Find where the given text appears and provide that cell's center as (x, y) coordinate. 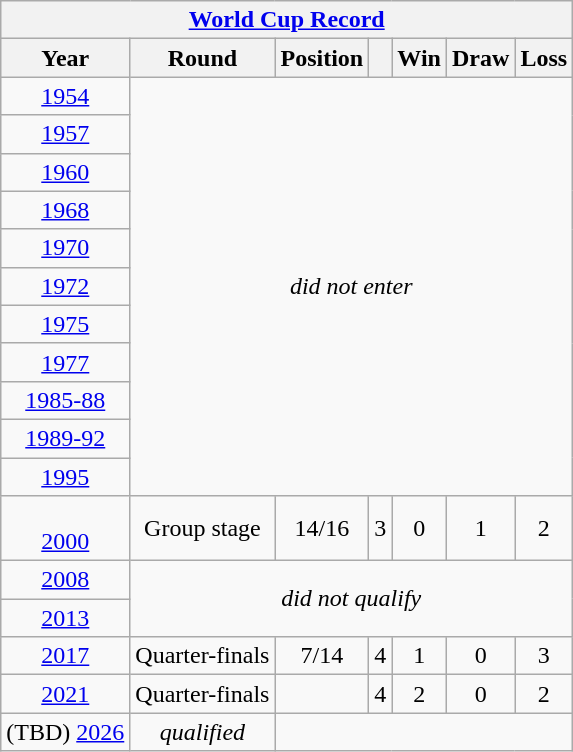
1954 (66, 96)
2013 (66, 618)
Loss (544, 58)
1995 (66, 477)
qualified (202, 732)
2000 (66, 528)
Win (420, 58)
did not enter (352, 286)
1975 (66, 324)
Year (66, 58)
14/16 (322, 528)
1957 (66, 134)
did not qualify (352, 599)
Draw (480, 58)
Round (202, 58)
1968 (66, 210)
2017 (66, 656)
1970 (66, 248)
1960 (66, 172)
1989-92 (66, 438)
2008 (66, 580)
7/14 (322, 656)
1985-88 (66, 400)
Position (322, 58)
World Cup Record (287, 20)
(TBD) 2026 (66, 732)
Group stage (202, 528)
1972 (66, 286)
1977 (66, 362)
2021 (66, 694)
